Search for the cell housing the specified text and yield its (x, y) center coordinate. 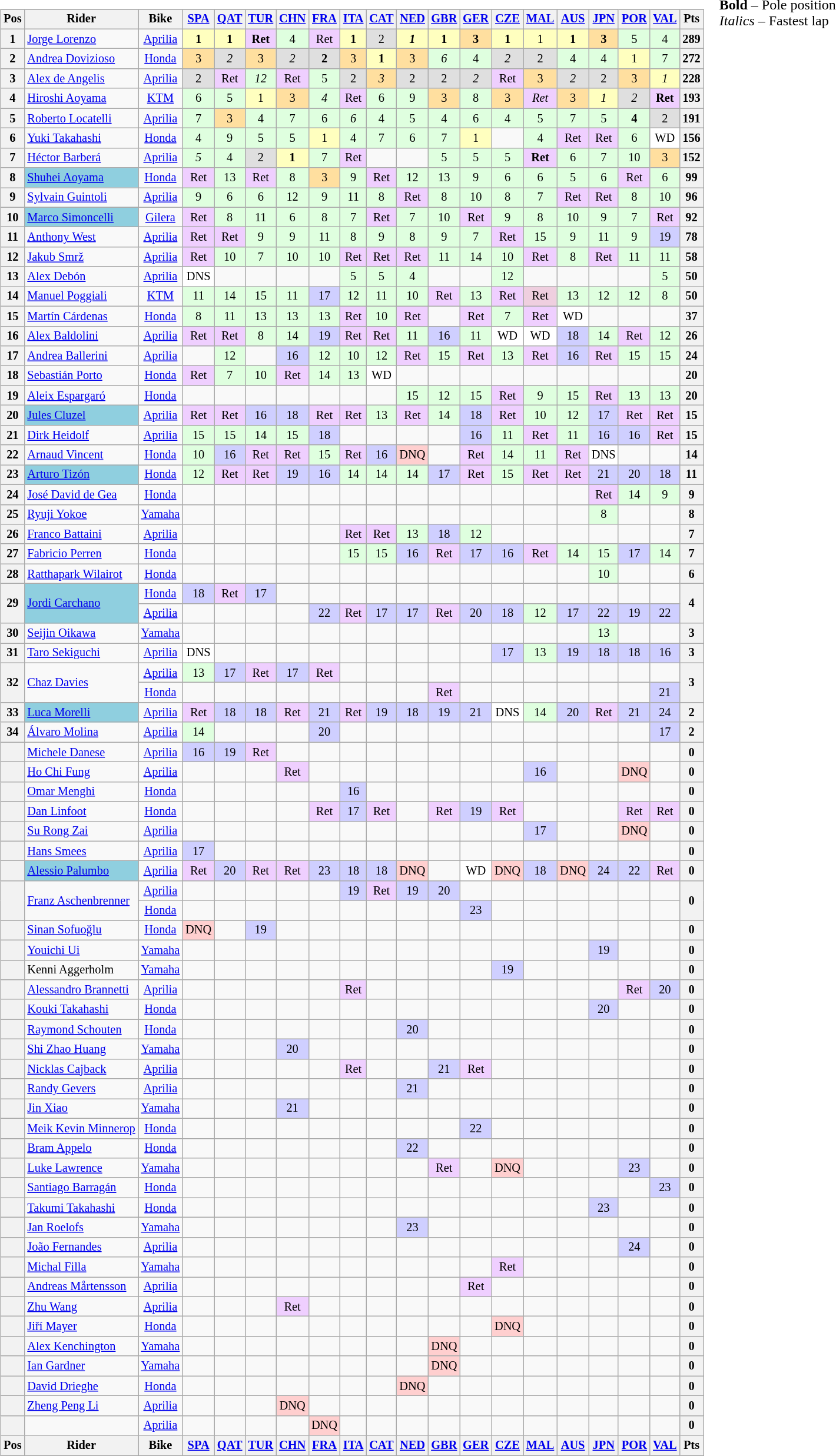
228 (691, 79)
Alex Kenchington (81, 1347)
Shi Zhao Huang (81, 1049)
Fabricio Perren (81, 554)
31 (12, 653)
289 (691, 39)
Martín Cárdenas (81, 316)
32 (12, 683)
Randy Gevers (81, 1089)
Franz Aschenbrenner (81, 900)
Zheng Peng Li (81, 1406)
Jin Xiao (81, 1109)
Andrea Ballerini (81, 356)
34 (12, 732)
99 (691, 178)
Su Rong Zai (81, 832)
Jordi Carchano (81, 604)
Ho Chi Fung (81, 772)
Alex Debón (81, 277)
Omar Menghi (81, 792)
96 (691, 198)
Michal Filla (81, 1267)
Marco Simoncelli (81, 217)
Jorge Lorenzo (81, 39)
Arturo Tizón (81, 475)
Santiago Barragán (81, 1188)
Andrea Dovizioso (81, 59)
Michele Danese (81, 752)
33 (12, 713)
Meik Kevin Minnerop (81, 1128)
58 (691, 257)
Jules Cluzel (81, 415)
193 (691, 98)
37 (691, 316)
Héctor Barberá (81, 158)
Arnaud Vincent (81, 455)
Bram Appelo (81, 1148)
Alex Baldolini (81, 336)
Jiří Mayer (81, 1327)
Sebastián Porto (81, 375)
152 (691, 158)
Alessandro Brannetti (81, 990)
Takumi Takahashi (81, 1208)
25 (12, 514)
David Drieghe (81, 1386)
Andreas Mårtensson (81, 1287)
Seijin Oikawa (81, 633)
Shuhei Aoyama (81, 178)
27 (12, 554)
Hiroshi Aoyama (81, 98)
Sinan Sofuoğlu (81, 930)
92 (691, 217)
Roberto Locatelli (81, 118)
30 (12, 633)
29 (12, 604)
272 (691, 59)
28 (12, 574)
Zhu Wang (81, 1307)
Taro Sekiguchi (81, 653)
Raymond Schouten (81, 1029)
Kenni Aggerholm (81, 970)
Sylvain Guintoli (81, 198)
191 (691, 118)
Ian Gardner (81, 1366)
Dirk Heidolf (81, 435)
Kouki Takahashi (81, 1009)
78 (691, 237)
Manuel Poggiali (81, 297)
Gilera (161, 217)
Jakub Smrž (81, 257)
João Fernandes (81, 1247)
156 (691, 138)
Aleix Espargaró (81, 395)
Luca Morelli (81, 713)
Luke Lawrence (81, 1168)
Alex de Angelis (81, 79)
Hans Smees (81, 851)
Yuki Takahashi (81, 138)
Dan Linfoot (81, 812)
Jan Roelofs (81, 1228)
Álvaro Molina (81, 732)
Chaz Davies (81, 683)
Youichi Ui (81, 950)
Nicklas Cajback (81, 1069)
José David de Gea (81, 494)
Ratthapark Wilairot (81, 574)
Alessio Palumbo (81, 871)
Ryuji Yokoe (81, 514)
Anthony West (81, 237)
Franco Battaini (81, 534)
